Find where the given text appears and provide that cell's center as [x, y] coordinate. 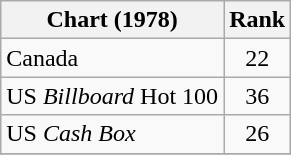
Canada [112, 58]
22 [258, 58]
36 [258, 96]
Chart (1978) [112, 20]
US Cash Box [112, 134]
26 [258, 134]
Rank [258, 20]
US Billboard Hot 100 [112, 96]
